For the text-containing cell, return its midpoint in (X, Y) coordinate format. 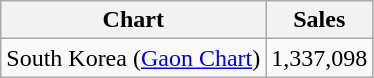
1,337,098 (320, 58)
South Korea (Gaon Chart) (134, 58)
Sales (320, 20)
Chart (134, 20)
